From the cell containing the given text, extract its center point as (x, y) coordinate. 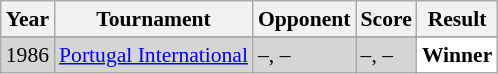
Winner (458, 55)
Tournament (154, 19)
Opponent (304, 19)
Portugal International (154, 55)
Year (28, 19)
1986 (28, 55)
Result (458, 19)
Score (386, 19)
